Return the (X, Y) coordinate for the center point of the cell that contains the specified text.  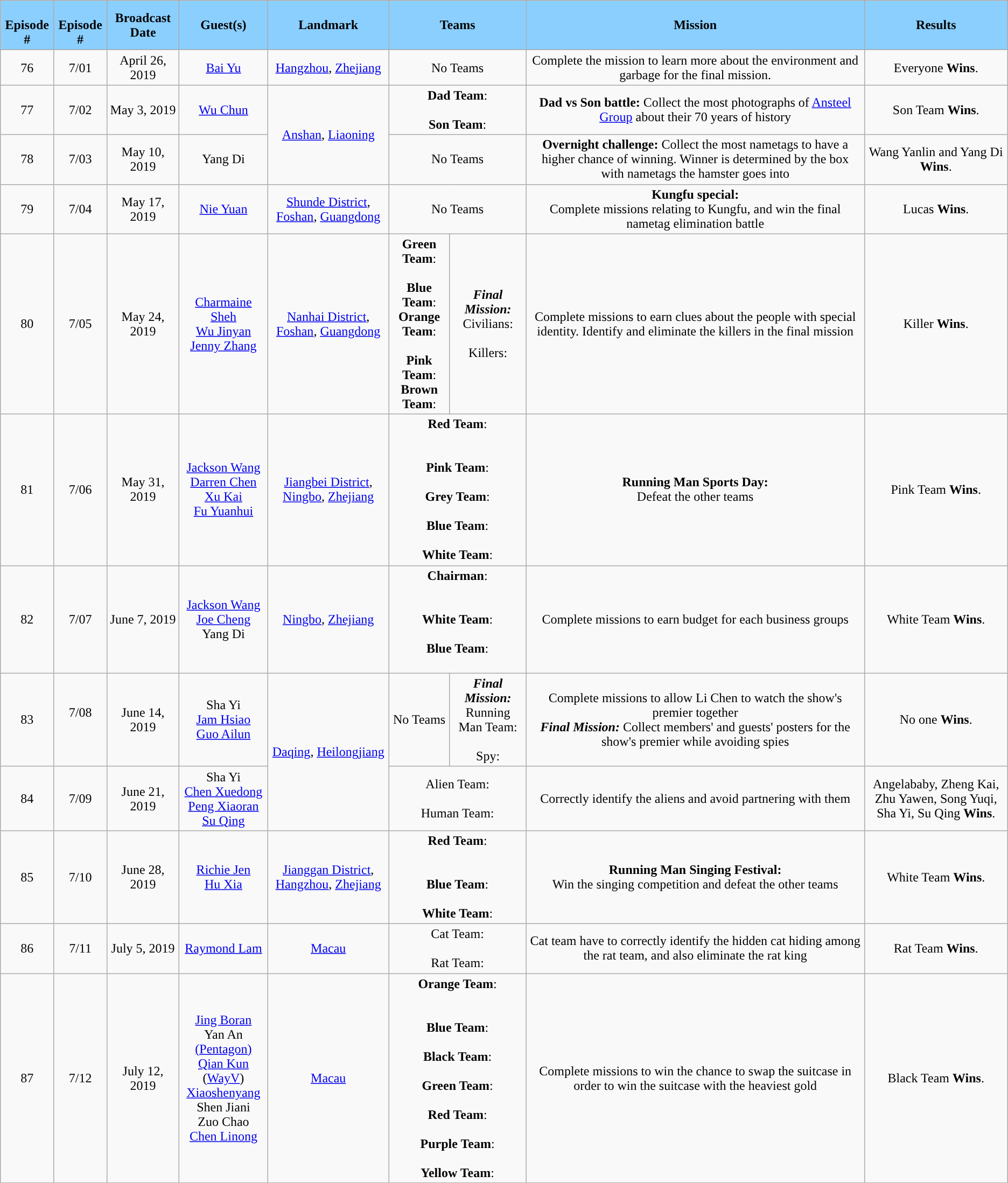
81 (27, 490)
July 12, 2019 (143, 1078)
May 31, 2019 (143, 490)
Landmark (328, 25)
Teams (458, 25)
Wang Yanlin and Yang Di Wins. (936, 159)
Killer Wins. (936, 324)
Cat Team:Rat Team: (458, 948)
Ningbo, Zhejiang (328, 619)
Sha YiJam HsiaoGuo Ailun (224, 719)
78 (27, 159)
Running Man Sports Day: Defeat the other teams (695, 490)
Daqing, Heilongjiang (328, 752)
Kungfu special: Complete missions relating to Kungfu, and win the final nametag elimination battle (695, 209)
84 (27, 798)
Nie Yuan (224, 209)
85 (27, 877)
7/06 (81, 490)
Dad vs Son battle: Collect the most photographs of Ansteel Group about their 70 years of history (695, 110)
Jackson WangJoe ChengYang Di (224, 619)
Final Mission:Civilians:Killers: (488, 324)
June 14, 2019 (143, 719)
Lucas Wins. (936, 209)
Complete the mission to learn more about the environment and garbage for the final mission. (695, 68)
87 (27, 1078)
June 21, 2019 (143, 798)
Everyone Wins. (936, 68)
7/10 (81, 877)
7/01 (81, 68)
7/02 (81, 110)
Jiangbei District, Ningbo, Zhejiang (328, 490)
Final Mission:Running Man Team:Spy: (488, 719)
82 (27, 619)
Mission (695, 25)
86 (27, 948)
7/04 (81, 209)
Running Man Singing Festival:Win the singing competition and defeat the other teams (695, 877)
April 26, 2019 (143, 68)
Yang Di (224, 159)
June 7, 2019 (143, 619)
Nanhai District, Foshan, Guangdong (328, 324)
Guest(s) (224, 25)
May 10, 2019 (143, 159)
Bai Yu (224, 68)
Green Team: Blue Team: Orange Team: Pink Team: Brown Team: (419, 324)
Hangzhou, Zhejiang (328, 68)
7/08 (81, 719)
Son Team Wins. (936, 110)
Chairman: White Team: Blue Team: (458, 619)
Complete missions to earn clues about the people with special identity. Identify and eliminate the killers in the final mission (695, 324)
7/07 (81, 619)
76 (27, 68)
83 (27, 719)
Angelababy, Zheng Kai, Zhu Yawen, Song Yuqi, Sha Yi, Su Qing Wins. (936, 798)
7/03 (81, 159)
Anshan, Liaoning (328, 135)
Pink Team Wins. (936, 490)
Results (936, 25)
Orange Team: Blue Team: Black Team: Green Team: Red Team: Purple Team: Yellow Team: (458, 1078)
May 17, 2019 (143, 209)
Cat team have to correctly identify the hidden cat hiding among the rat team, and also eliminate the rat king (695, 948)
May 24, 2019 (143, 324)
77 (27, 110)
Rat Team Wins. (936, 948)
Jing BoranYan An (Pentagon)Qian Kun (WayV)XiaoshenyangShen JianiZuo ChaoChen Linong (224, 1078)
Jianggan District, Hangzhou, Zhejiang (328, 877)
Jackson WangDarren ChenXu KaiFu Yuanhui (224, 490)
Charmaine ShehWu JinyanJenny Zhang (224, 324)
Shunde District, Foshan, Guangdong (328, 209)
July 5, 2019 (143, 948)
Alien Team:Human Team: (458, 798)
Raymond Lam (224, 948)
Wu Chun (224, 110)
June 28, 2019 (143, 877)
Sha YiChen XuedongPeng XiaoranSu Qing (224, 798)
Complete missions to earn budget for each business groups (695, 619)
Red Team: Blue Team: White Team: (458, 877)
Black Team Wins. (936, 1078)
Broadcast Date (143, 25)
May 3, 2019 (143, 110)
Dad Team:Son Team: (458, 110)
Richie JenHu Xia (224, 877)
7/11 (81, 948)
79 (27, 209)
Correctly identify the aliens and avoid partnering with them (695, 798)
7/09 (81, 798)
80 (27, 324)
7/05 (81, 324)
No one Wins. (936, 719)
Red Team: Pink Team: Grey Team: Blue Team: White Team: (458, 490)
Complete missions to win the chance to swap the suitcase in order to win the suitcase with the heaviest gold (695, 1078)
7/12 (81, 1078)
